Locate the cell with the specified text and output its (x, y) center coordinate. 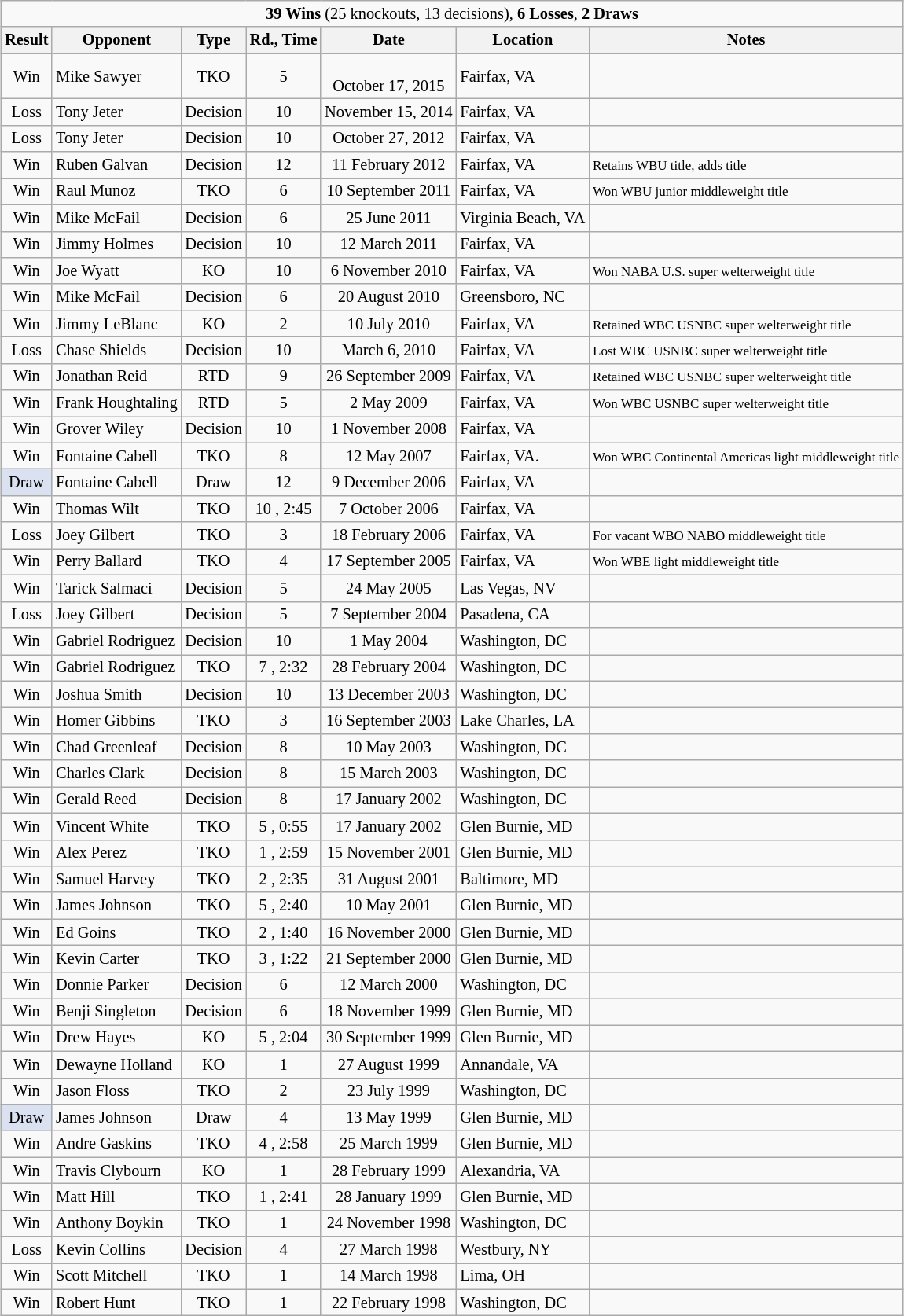
Type (214, 40)
Lima, OH (522, 1277)
2 , 1:40 (284, 932)
27 August 1999 (388, 1064)
Jason Floss (116, 1091)
Grover Wiley (116, 430)
1 November 2008 (388, 430)
7 October 2006 (388, 509)
Pasadena, CA (522, 615)
Samuel Harvey (116, 880)
Las Vegas, NV (522, 589)
20 August 2010 (388, 297)
39 Wins (25 knockouts, 13 decisions), 6 Losses, 2 Draws (452, 14)
Robert Hunt (116, 1303)
5 , 2:04 (284, 1038)
4 , 2:58 (284, 1144)
Alexandria, VA (522, 1171)
12 March 2011 (388, 244)
1 , 2:41 (284, 1197)
Dewayne Holland (116, 1064)
Won WBE light middleweight title (746, 562)
Benji Singleton (116, 1012)
6 November 2010 (388, 271)
Won WBC USNBC super welterweight title (746, 403)
Notes (746, 40)
13 December 2003 (388, 694)
Jimmy LeBlanc (116, 324)
Won WBU junior middleweight title (746, 192)
Charles Clark (116, 774)
Drew Hayes (116, 1038)
18 November 1999 (388, 1012)
Kevin Collins (116, 1250)
Matt Hill (116, 1197)
Date (388, 40)
30 September 1999 (388, 1038)
Joe Wyatt (116, 271)
Vincent White (116, 826)
Location (522, 40)
Won NABA U.S. super welterweight title (746, 271)
Anthony Boykin (116, 1223)
14 March 1998 (388, 1277)
7 , 2:32 (284, 667)
1 May 2004 (388, 641)
18 February 2006 (388, 535)
25 June 2011 (388, 218)
23 July 1999 (388, 1091)
Result (27, 40)
Ed Goins (116, 932)
13 May 1999 (388, 1118)
Ruben Galvan (116, 165)
28 February 1999 (388, 1171)
Gerald Reed (116, 800)
10 , 2:45 (284, 509)
Kevin Carter (116, 959)
28 February 2004 (388, 667)
10 September 2011 (388, 192)
Travis Clybourn (116, 1171)
24 November 1998 (388, 1223)
Mike Sawyer (116, 76)
Lost WBC USNBC super welterweight title (746, 351)
October 27, 2012 (388, 138)
31 August 2001 (388, 880)
Virginia Beach, VA (522, 218)
12 May 2007 (388, 456)
11 February 2012 (388, 165)
Raul Munoz (116, 192)
2 May 2009 (388, 403)
Retains WBU title, adds title (746, 165)
For vacant WBO NABO middleweight title (746, 535)
24 May 2005 (388, 589)
1 , 2:59 (284, 853)
15 November 2001 (388, 853)
Westbury, NY (522, 1250)
5 , 0:55 (284, 826)
Jonathan Reid (116, 377)
Rd., Time (284, 40)
Alex Perez (116, 853)
Greensboro, NC (522, 297)
21 September 2000 (388, 959)
22 February 1998 (388, 1303)
Perry Ballard (116, 562)
Donnie Parker (116, 985)
November 15, 2014 (388, 112)
9 (284, 377)
Jimmy Holmes (116, 244)
Chase Shields (116, 351)
17 September 2005 (388, 562)
Lake Charles, LA (522, 721)
15 March 2003 (388, 774)
Scott Mitchell (116, 1277)
Opponent (116, 40)
12 March 2000 (388, 985)
16 September 2003 (388, 721)
2 , 2:35 (284, 880)
Baltimore, MD (522, 880)
3 , 1:22 (284, 959)
9 December 2006 (388, 483)
Won WBC Continental Americas light middleweight title (746, 456)
Tarick Salmaci (116, 589)
10 May 2001 (388, 906)
Joshua Smith (116, 694)
26 September 2009 (388, 377)
16 November 2000 (388, 932)
Homer Gibbins (116, 721)
10 May 2003 (388, 747)
27 March 1998 (388, 1250)
Chad Greenleaf (116, 747)
Annandale, VA (522, 1064)
Fairfax, VA. (522, 456)
Frank Houghtaling (116, 403)
25 March 1999 (388, 1144)
October 17, 2015 (388, 76)
7 September 2004 (388, 615)
28 January 1999 (388, 1197)
Thomas Wilt (116, 509)
5 , 2:40 (284, 906)
10 July 2010 (388, 324)
March 6, 2010 (388, 351)
Andre Gaskins (116, 1144)
